Capture the cell that displays the provided text and extract its (x, y) central coordinate. 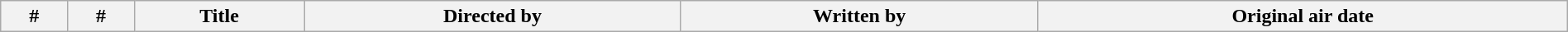
Original air date (1303, 16)
Title (218, 16)
Written by (859, 16)
Directed by (493, 16)
